Scan for the cell matching the given text and deliver its (x, y) coordinate at center. 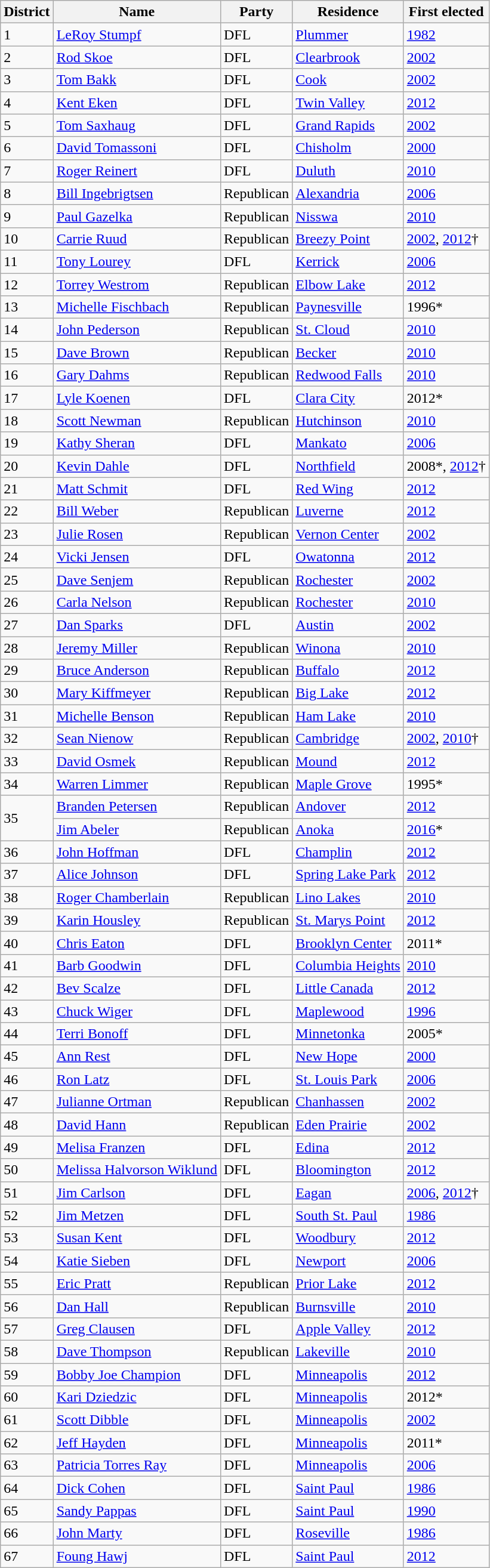
Tony Lourey (137, 261)
19 (27, 443)
Roseville (348, 1533)
St. Cloud (348, 330)
Branden Petersen (137, 807)
LeRoy Stumpf (137, 35)
50 (27, 1170)
Greg Clausen (137, 1329)
51 (27, 1193)
46 (27, 1079)
Roger Reinert (137, 171)
9 (27, 216)
Minnetonka (348, 1034)
22 (27, 511)
Dan Hall (137, 1306)
Elbow Lake (348, 285)
2002, 2012† (446, 239)
8 (27, 193)
Warren Limmer (137, 784)
Name (137, 12)
31 (27, 716)
Kerrick (348, 261)
Alice Johnson (137, 875)
New Hope (348, 1057)
38 (27, 897)
Roger Chamberlain (137, 897)
61 (27, 1420)
27 (27, 625)
2006, 2012† (446, 1193)
Newport (348, 1261)
Bill Ingebrigtsen (137, 193)
39 (27, 920)
65 (27, 1511)
Dan Sparks (137, 625)
49 (27, 1147)
Prior Lake (348, 1283)
Sandy Pappas (137, 1511)
Chris Eaton (137, 943)
1995* (446, 784)
1990 (446, 1511)
2 (27, 57)
Scott Newman (137, 421)
35 (27, 818)
63 (27, 1465)
Luverne (348, 511)
Michelle Fischbach (137, 307)
2002, 2010† (446, 739)
Jim Abeler (137, 829)
Brooklyn Center (348, 943)
Hutchinson (348, 421)
Kent Eken (137, 103)
41 (27, 965)
Winona (348, 647)
Scott Dibble (137, 1420)
Ann Rest (137, 1057)
20 (27, 466)
Katie Sieben (137, 1261)
1996* (446, 307)
66 (27, 1533)
Karin Housley (137, 920)
Becker (348, 353)
Kevin Dahle (137, 466)
1 (27, 35)
Melisa Franzen (137, 1147)
Chuck Wiger (137, 1011)
53 (27, 1238)
Clara City (348, 398)
Torrey Westrom (137, 285)
Lino Lakes (348, 897)
Melissa Halvorson Wiklund (137, 1170)
Tom Saxhaug (137, 125)
62 (27, 1443)
16 (27, 375)
Dick Cohen (137, 1488)
Lakeville (348, 1351)
12 (27, 285)
David Osmek (137, 761)
Julie Rosen (137, 534)
Residence (348, 12)
26 (27, 602)
24 (27, 557)
Kathy Sheran (137, 443)
Bloomington (348, 1170)
Tom Bakk (137, 80)
7 (27, 171)
14 (27, 330)
33 (27, 761)
30 (27, 693)
Little Canada (348, 988)
57 (27, 1329)
Mary Kiffmeyer (137, 693)
Bobby Joe Champion (137, 1374)
Jeremy Miller (137, 647)
Twin Valley (348, 103)
Jim Carlson (137, 1193)
Mankato (348, 443)
John Pederson (137, 330)
Redwood Falls (348, 375)
Michelle Benson (137, 716)
Cambridge (348, 739)
Dave Brown (137, 353)
67 (27, 1556)
Maple Grove (348, 784)
56 (27, 1306)
Kari Dziedzic (137, 1397)
Columbia Heights (348, 965)
23 (27, 534)
2005* (446, 1034)
Champlin (348, 852)
Woodbury (348, 1238)
Ham Lake (348, 716)
Alexandria (348, 193)
45 (27, 1057)
Bev Scalze (137, 988)
36 (27, 852)
South St. Paul (348, 1215)
Sean Nienow (137, 739)
Bruce Anderson (137, 671)
Eden Prairie (348, 1125)
55 (27, 1283)
Buffalo (348, 671)
28 (27, 647)
Breezy Point (348, 239)
29 (27, 671)
11 (27, 261)
40 (27, 943)
Vernon Center (348, 534)
54 (27, 1261)
Northfield (348, 466)
42 (27, 988)
David Tomassoni (137, 148)
Burnsville (348, 1306)
Paynesville (348, 307)
64 (27, 1488)
John Marty (137, 1533)
Rod Skoe (137, 57)
Eric Pratt (137, 1283)
47 (27, 1102)
17 (27, 398)
St. Marys Point (348, 920)
Andover (348, 807)
15 (27, 353)
St. Louis Park (348, 1079)
Carrie Ruud (137, 239)
Cook (348, 80)
Grand Rapids (348, 125)
Owatonna (348, 557)
Matt Schmit (137, 489)
2008*, 2012† (446, 466)
58 (27, 1351)
34 (27, 784)
Ron Latz (137, 1079)
Susan Kent (137, 1238)
Foung Hawj (137, 1556)
Apple Valley (348, 1329)
Austin (348, 625)
John Hoffman (137, 852)
4 (27, 103)
Barb Goodwin (137, 965)
Mound (348, 761)
David Hann (137, 1125)
Gary Dahms (137, 375)
Patricia Torres Ray (137, 1465)
Duluth (348, 171)
Lyle Koenen (137, 398)
Party (256, 12)
60 (27, 1397)
13 (27, 307)
6 (27, 148)
Terri Bonoff (137, 1034)
2016* (446, 829)
District (27, 12)
37 (27, 875)
Red Wing (348, 489)
Maplewood (348, 1011)
Plummer (348, 35)
25 (27, 579)
18 (27, 421)
1996 (446, 1011)
Edina (348, 1147)
Jeff Hayden (137, 1443)
Carla Nelson (137, 602)
59 (27, 1374)
44 (27, 1034)
10 (27, 239)
Bill Weber (137, 511)
48 (27, 1125)
32 (27, 739)
Chisholm (348, 148)
Clearbrook (348, 57)
Eagan (348, 1193)
3 (27, 80)
Big Lake (348, 693)
1982 (446, 35)
Chanhassen (348, 1102)
5 (27, 125)
Julianne Ortman (137, 1102)
Vicki Jensen (137, 557)
Nisswa (348, 216)
Jim Metzen (137, 1215)
52 (27, 1215)
43 (27, 1011)
Dave Thompson (137, 1351)
Spring Lake Park (348, 875)
Paul Gazelka (137, 216)
Anoka (348, 829)
Dave Senjem (137, 579)
First elected (446, 12)
21 (27, 489)
